From the cell containing the given text, extract its center point as [x, y] coordinate. 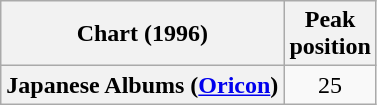
Chart (1996) [142, 34]
Japanese Albums (Oricon) [142, 85]
25 [330, 85]
Peak position [330, 34]
